For the text-containing cell, return its midpoint in (X, Y) coordinate format. 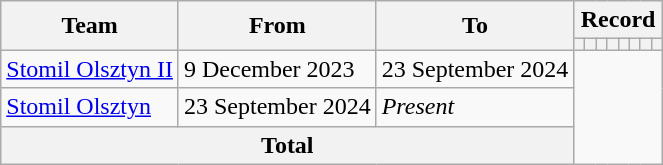
Record (618, 20)
Stomil Olsztyn (90, 107)
Stomil Olsztyn II (90, 69)
Team (90, 26)
From (277, 26)
Present (475, 107)
Total (288, 145)
To (475, 26)
9 December 2023 (277, 69)
